Output the [x, y] coordinate of the center of the cell containing the given text.  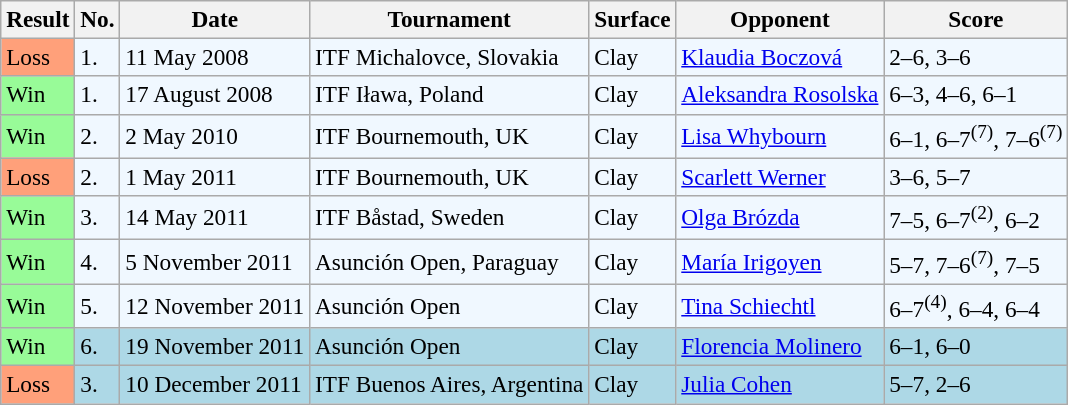
3–6, 5–7 [976, 177]
Klaudia Boczová [780, 57]
6–3, 4–6, 6–1 [976, 95]
ITF Båstad, Sweden [450, 217]
Lisa Whybourn [780, 136]
11 May 2008 [215, 57]
Asunción Open, Paraguay [450, 261]
7–5, 6–7(2), 6–2 [976, 217]
ITF Buenos Aires, Argentina [450, 384]
4. [98, 261]
Scarlett Werner [780, 177]
Florencia Molinero [780, 347]
Aleksandra Rosolska [780, 95]
19 November 2011 [215, 347]
Opponent [780, 19]
17 August 2008 [215, 95]
María Irigoyen [780, 261]
6–1, 6–0 [976, 347]
2–6, 3–6 [976, 57]
12 November 2011 [215, 306]
ITF Michalovce, Slovakia [450, 57]
5 November 2011 [215, 261]
Tina Schiechtl [780, 306]
Olga Brózda [780, 217]
1 May 2011 [215, 177]
Score [976, 19]
5–7, 2–6 [976, 384]
Result [38, 19]
5–7, 7–6(7), 7–5 [976, 261]
6–7(4), 6–4, 6–4 [976, 306]
6. [98, 347]
10 December 2011 [215, 384]
Tournament [450, 19]
5. [98, 306]
6–1, 6–7(7), 7–6(7) [976, 136]
Date [215, 19]
Surface [632, 19]
No. [98, 19]
2 May 2010 [215, 136]
14 May 2011 [215, 217]
ITF Iława, Poland [450, 95]
Julia Cohen [780, 384]
